Identify which cell holds the provided text, then report its (x, y) central coordinate. 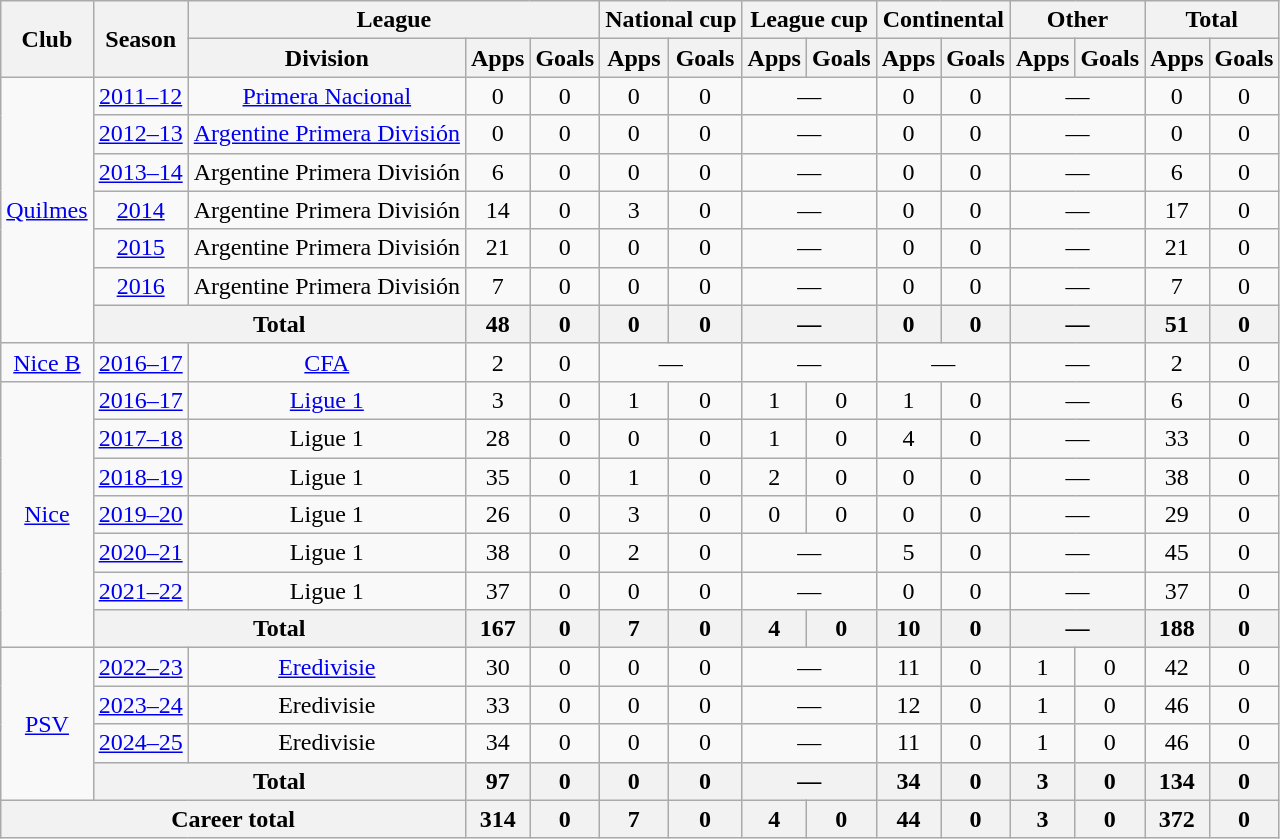
314 (497, 819)
Primera Nacional (326, 96)
2020–21 (140, 553)
2024–25 (140, 743)
League (394, 20)
188 (1177, 629)
30 (497, 667)
Nice (47, 514)
2012–13 (140, 134)
Continental (943, 20)
28 (497, 438)
48 (497, 324)
372 (1177, 819)
2016 (140, 286)
42 (1177, 667)
2017–18 (140, 438)
51 (1177, 324)
Nice B (47, 362)
45 (1177, 553)
12 (908, 705)
2013–14 (140, 172)
97 (497, 781)
2022–23 (140, 667)
17 (1177, 210)
League cup (809, 20)
Division (326, 58)
35 (497, 477)
10 (908, 629)
44 (908, 819)
14 (497, 210)
5 (908, 553)
Club (47, 39)
134 (1177, 781)
2014 (140, 210)
29 (1177, 515)
167 (497, 629)
2019–20 (140, 515)
2021–22 (140, 591)
2011–12 (140, 96)
Quilmes (47, 210)
Season (140, 39)
Other (1077, 20)
National cup (671, 20)
2018–19 (140, 477)
PSV (47, 724)
26 (497, 515)
CFA (326, 362)
2015 (140, 248)
2023–24 (140, 705)
Career total (234, 819)
